Determine the (X, Y) coordinate at the center of the cell enclosing the given text.  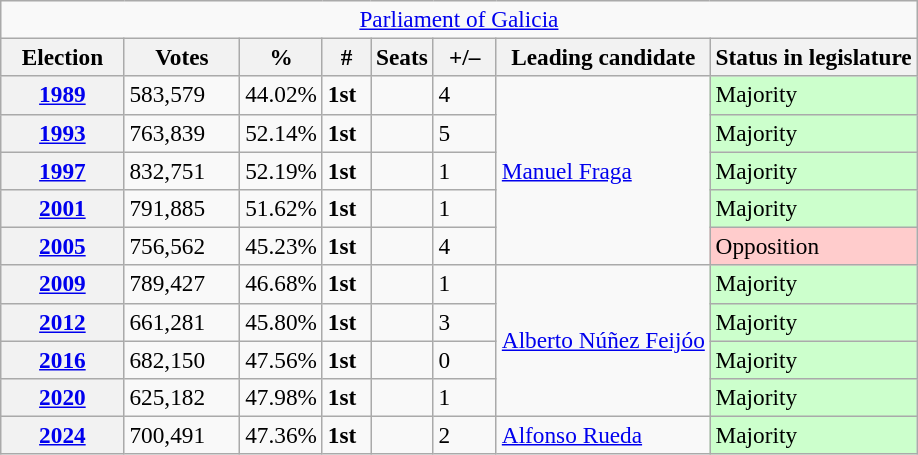
Parliament of Galicia (459, 19)
Leading candidate (603, 57)
700,491 (182, 435)
791,885 (182, 208)
583,579 (182, 95)
763,839 (182, 133)
Alberto Núñez Feijóo (603, 340)
2009 (62, 284)
% (282, 57)
Manuel Fraga (603, 170)
Alfonso Rueda (603, 435)
3 (464, 322)
45.80% (282, 322)
52.19% (282, 170)
Opposition (814, 246)
5 (464, 133)
832,751 (182, 170)
52.14% (282, 133)
789,427 (182, 284)
2024 (62, 435)
Seats (402, 57)
1989 (62, 95)
+/– (464, 57)
1997 (62, 170)
47.56% (282, 359)
Election (62, 57)
2005 (62, 246)
2 (464, 435)
1993 (62, 133)
Votes (182, 57)
625,182 (182, 397)
46.68% (282, 284)
47.36% (282, 435)
0 (464, 359)
2020 (62, 397)
47.98% (282, 397)
51.62% (282, 208)
2012 (62, 322)
Status in legislature (814, 57)
2016 (62, 359)
2001 (62, 208)
682,150 (182, 359)
756,562 (182, 246)
661,281 (182, 322)
# (346, 57)
44.02% (282, 95)
45.23% (282, 246)
